Provide the (x, y) coordinate of the cell's center where the given text is located.  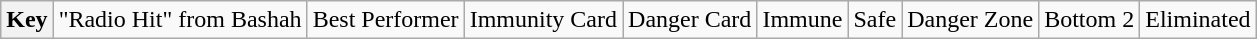
Key (27, 20)
"Radio Hit" from Bashah (180, 20)
Bottom 2 (1090, 20)
Immunity Card (543, 20)
Danger Card (690, 20)
Immune (802, 20)
Danger Zone (970, 20)
Best Performer (386, 20)
Eliminated (1198, 20)
Safe (875, 20)
